Return the [x, y] coordinate for the center point of the cell that contains the specified text.  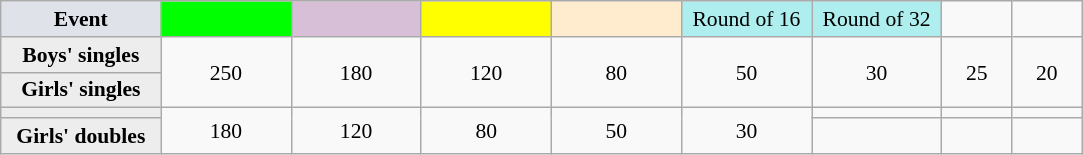
Round of 16 [746, 19]
25 [977, 72]
Girls' doubles [81, 136]
Girls' singles [81, 90]
Boys' singles [81, 55]
20 [1047, 72]
Event [81, 19]
Round of 32 [877, 19]
250 [226, 72]
